Pinpoint the cell where the given text exists, returning its [x, y] midpoint coordinate. 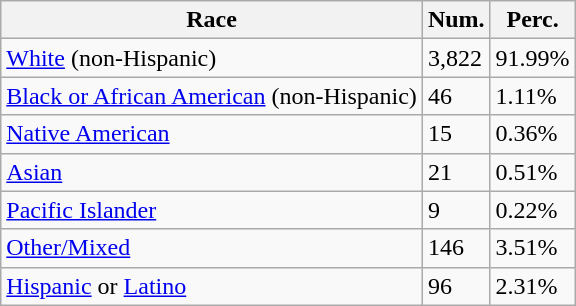
Num. [456, 20]
96 [456, 286]
1.11% [532, 96]
Perc. [532, 20]
Native American [212, 134]
21 [456, 172]
White (non-Hispanic) [212, 58]
Race [212, 20]
15 [456, 134]
3.51% [532, 248]
146 [456, 248]
0.22% [532, 210]
Hispanic or Latino [212, 286]
0.51% [532, 172]
46 [456, 96]
91.99% [532, 58]
Pacific Islander [212, 210]
9 [456, 210]
Other/Mixed [212, 248]
2.31% [532, 286]
Black or African American (non-Hispanic) [212, 96]
3,822 [456, 58]
Asian [212, 172]
0.36% [532, 134]
